Return [X, Y] of the center of cell containing provided text 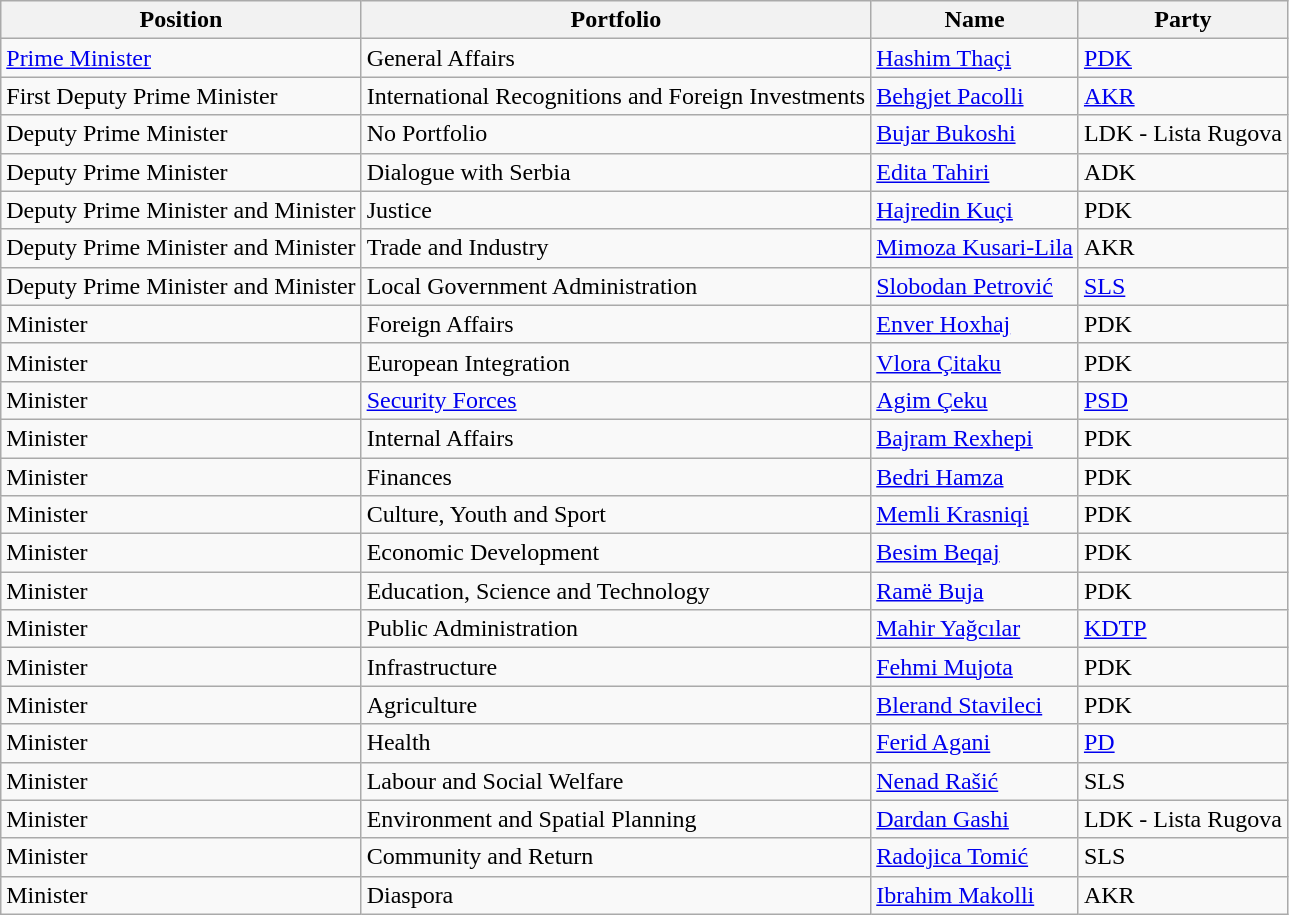
Environment and Spatial Planning [616, 819]
Security Forces [616, 400]
Local Government Administration [616, 286]
European Integration [616, 362]
Finances [616, 477]
Health [616, 743]
Radojica Tomić [975, 857]
Labour and Social Welfare [616, 781]
Agriculture [616, 705]
First Deputy Prime Minister [181, 96]
Slobodan Petrović [975, 286]
No Portfolio [616, 134]
Vlora Çitaku [975, 362]
Education, Science and Technology [616, 591]
Agim Çeku [975, 400]
Infrastructure [616, 667]
Internal Affairs [616, 438]
Diaspora [616, 895]
Bajram Rexhepi [975, 438]
Hashim Thaçi [975, 58]
International Recognitions and Foreign Investments [616, 96]
Behgjet Pacolli [975, 96]
Dardan Gashi [975, 819]
Trade and Industry [616, 248]
Position [181, 20]
Mimoza Kusari-Lila [975, 248]
Ramë Buja [975, 591]
Party [1182, 20]
Name [975, 20]
Foreign Affairs [616, 324]
PSD [1182, 400]
Culture, Youth and Sport [616, 515]
Nenad Rašić [975, 781]
ADK [1182, 172]
Besim Beqaj [975, 553]
Public Administration [616, 629]
Enver Hoxhaj [975, 324]
Justice [616, 210]
Fehmi Mujota [975, 667]
Mahir Yağcılar [975, 629]
Hajredin Kuçi [975, 210]
Edita Tahiri [975, 172]
KDTP [1182, 629]
Prime Minister [181, 58]
Ibrahim Makolli [975, 895]
Dialogue with Serbia [616, 172]
Community and Return [616, 857]
Bedri Hamza [975, 477]
Blerand Stavileci [975, 705]
Portfolio [616, 20]
General Affairs [616, 58]
Memli Krasniqi [975, 515]
PD [1182, 743]
Economic Development [616, 553]
Bujar Bukoshi [975, 134]
Ferid Agani [975, 743]
